Pinpoint the cell where the given text exists, returning its [x, y] midpoint coordinate. 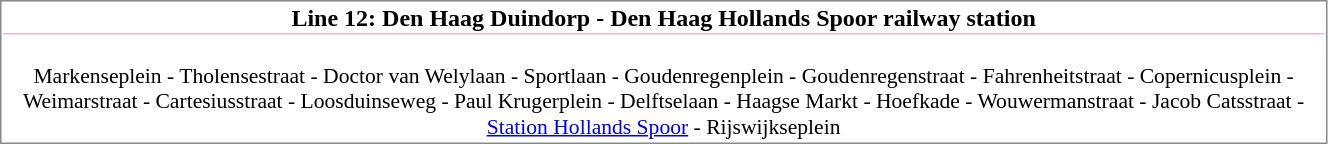
Line 12: Den Haag Duindorp - Den Haag Hollands Spoor railway station [664, 19]
